Identify which cell holds the provided text, then report its [X, Y] central coordinate. 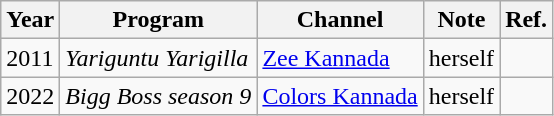
Colors Kannada [340, 96]
Note [461, 20]
2011 [30, 58]
Year [30, 20]
Program [158, 20]
Channel [340, 20]
Ref. [526, 20]
Zee Kannada [340, 58]
Bigg Boss season 9 [158, 96]
2022 [30, 96]
Yariguntu Yarigilla [158, 58]
